Detect which cell encompasses the target text, then output its [X, Y] center coordinate. 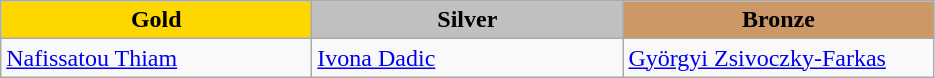
Gold [156, 20]
Silver [468, 20]
Ivona Dadic [468, 58]
Bronze [778, 20]
Györgyi Zsivoczky-Farkas [778, 58]
Nafissatou Thiam [156, 58]
